Capture the cell that displays the provided text and extract its [x, y] central coordinate. 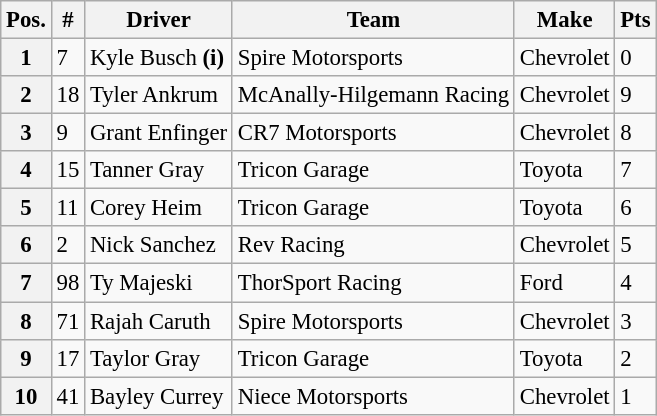
Driver [159, 20]
Bayley Currey [159, 396]
Pts [636, 20]
Ford [564, 283]
0 [636, 58]
Pos. [26, 20]
Tanner Gray [159, 170]
Ty Majeski [159, 283]
Niece Motorsports [373, 396]
Make [564, 20]
Corey Heim [159, 208]
41 [68, 396]
Rajah Caruth [159, 321]
# [68, 20]
ThorSport Racing [373, 283]
10 [26, 396]
Rev Racing [373, 245]
CR7 Motorsports [373, 133]
98 [68, 283]
Kyle Busch (i) [159, 58]
11 [68, 208]
Nick Sanchez [159, 245]
18 [68, 95]
McAnally-Hilgemann Racing [373, 95]
Taylor Gray [159, 358]
Tyler Ankrum [159, 95]
Team [373, 20]
71 [68, 321]
17 [68, 358]
Grant Enfinger [159, 133]
15 [68, 170]
